Locate the cell with the specified text and output its [X, Y] center coordinate. 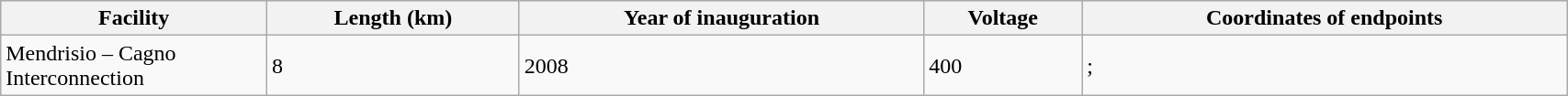
400 [1003, 66]
Facility [134, 18]
Year of inauguration [721, 18]
Length (km) [393, 18]
Coordinates of endpoints [1325, 18]
Voltage [1003, 18]
2008 [721, 66]
8 [393, 66]
Mendrisio – Cagno Interconnection [134, 66]
; [1325, 66]
